Return [x, y] of the center of cell containing provided text 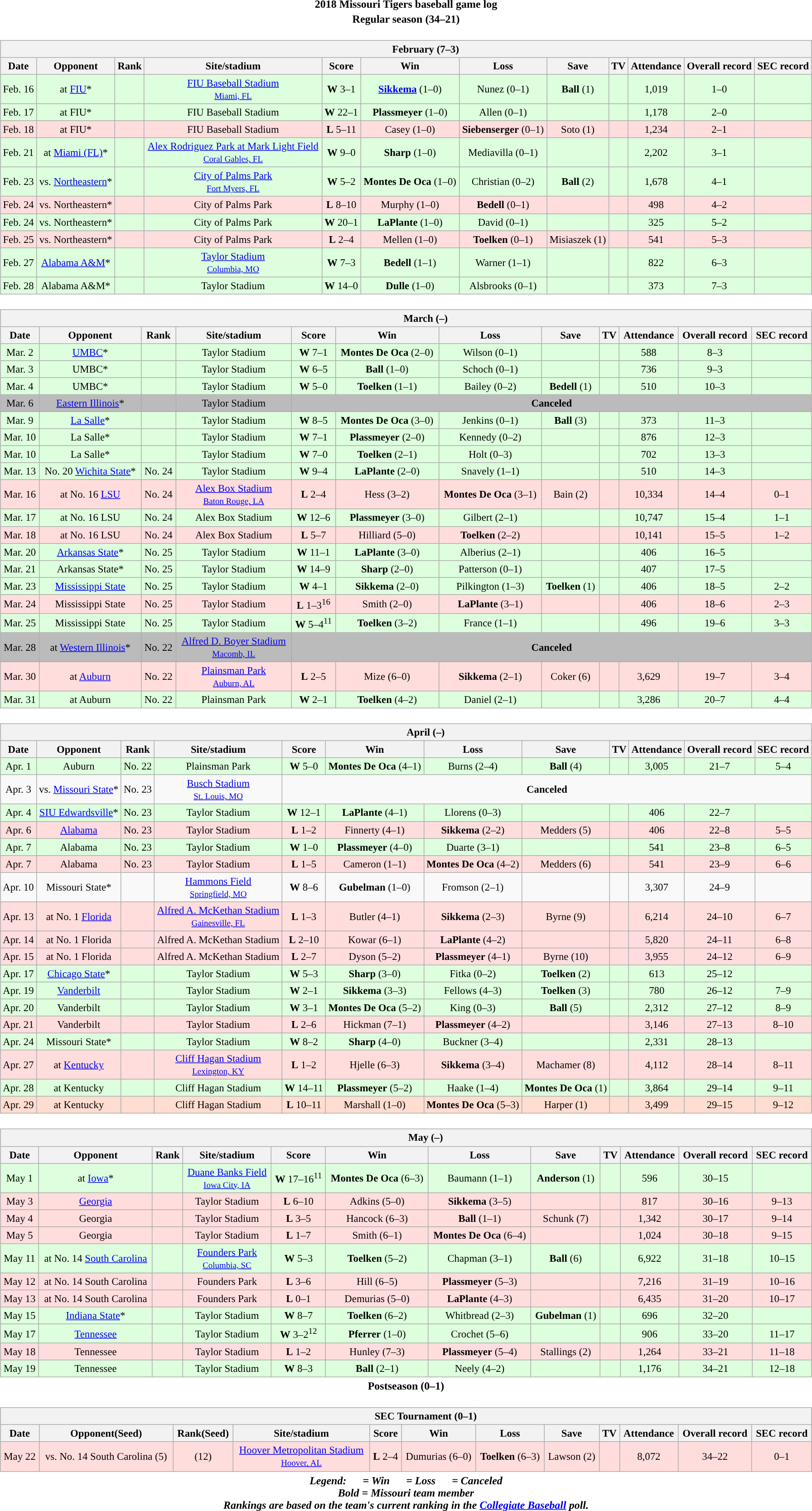
3,499 [657, 1105]
Fromson (2–1) [473, 887]
Harper (1) [566, 1105]
Mar. 20 [20, 552]
23–9 [720, 864]
16–5 [715, 552]
Hess (3–2) [387, 495]
Feb. 27 [19, 262]
18–6 [715, 604]
W 8–7 [299, 1316]
2,312 [657, 1007]
4–2 [720, 205]
Toelken (0–1) [503, 239]
Montes De Oca (3–1) [490, 495]
Feb. 28 [19, 286]
Mar. 31 [20, 700]
Plassmeyer (4–0) [375, 847]
Opponent(Seed) [106, 1434]
23–8 [720, 847]
W 8–5 [314, 420]
L 3–5 [299, 1218]
Bain (2) [570, 495]
24–12 [720, 957]
498 [656, 205]
496 [649, 623]
4–1 [720, 182]
24–10 [720, 916]
Byrne (10) [566, 957]
L 2–7 [304, 957]
LaPlante (3–1) [490, 604]
May 1 [20, 1178]
L 1–316 [314, 604]
Nunez (0–1) [503, 89]
May 15 [20, 1316]
Bedell (1) [570, 386]
Bedell (0–1) [503, 205]
Mar. 21 [20, 569]
Marshall (1–0) [375, 1105]
at Iowa* [96, 1178]
Ball (1–1) [479, 1218]
8–11 [783, 1065]
9–12 [783, 1105]
Hilliard (5–0) [387, 535]
24–9 [720, 887]
10–15 [782, 1258]
12–3 [715, 437]
1,234 [656, 130]
Coker (6) [570, 676]
vs. Missouri State* [79, 789]
1,264 [649, 1352]
No. 20 Wichita State* [90, 471]
7–9 [783, 991]
8,072 [649, 1457]
1,678 [656, 182]
Apr. 10 [19, 887]
L 2–10 [304, 940]
Apr. 24 [19, 1042]
Pferrer (1–0) [377, 1333]
Montes De Oca (2–0) [387, 352]
6,922 [649, 1258]
Kowar (6–1) [375, 940]
Apr. 27 [19, 1065]
Apr. 6 [19, 830]
1,342 [649, 1218]
Burns (2–4) [473, 766]
Mize (6–0) [387, 676]
30–16 [715, 1201]
Crochet (5–6) [479, 1333]
Feb. 23 [19, 182]
8–9 [783, 1007]
Mar. 28 [20, 647]
L 5–7 [314, 535]
Duarte (3–1) [473, 847]
FIU Baseball StadiumMiami, FL [233, 89]
May 19 [20, 1369]
Holt (0–3) [490, 455]
8–3 [715, 352]
325 [656, 222]
Apr. 21 [19, 1025]
3,146 [657, 1025]
34–21 [715, 1369]
Ball (1) [578, 89]
Toelken (2–1) [387, 455]
Schoch (0–1) [490, 369]
W 12–1 [304, 813]
May 12 [20, 1282]
20–7 [715, 700]
W 7–3 [341, 262]
6,214 [657, 916]
May 18 [20, 1352]
596 [649, 1178]
May 22 [20, 1457]
Pilkington (1–3) [490, 586]
5,820 [657, 940]
Montes De Oca (3–0) [387, 420]
32–20 [715, 1316]
1,176 [649, 1369]
Montes De Oca (6–4) [479, 1235]
1–0 [720, 89]
Toelken (1) [570, 586]
Mar. 9 [20, 420]
9–11 [783, 1088]
SIU Edwardsville* [79, 813]
Apr. 4 [19, 813]
Mar. 2 [20, 352]
21–7 [720, 766]
1–1 [782, 518]
Sikkema (2–0) [387, 586]
6–6 [783, 864]
W 4–1 [314, 586]
Sharp (4–0) [375, 1042]
W 8–6 [304, 887]
Sikkema (3–3) [375, 991]
6–5 [783, 847]
David (0–1) [503, 222]
30–17 [715, 1218]
Patterson (0–1) [490, 569]
Feb. 21 [19, 152]
Hoover Metropolitan StadiumHoover, AL [301, 1457]
Plassmeyer (3–0) [387, 518]
May 5 [20, 1235]
Allen (0–1) [503, 112]
L 6–10 [299, 1201]
LaPlante (4–1) [375, 813]
Rank(Seed) [203, 1434]
W 5–411 [314, 623]
Alfred D. Boyer StadiumMacomb, IL [234, 647]
Toelken (2) [566, 973]
Dyson (5–2) [375, 957]
31–18 [715, 1258]
Ball (6) [565, 1258]
10–17 [782, 1298]
Siebenserger (0–1) [503, 130]
Montes De Oca (1–0) [410, 182]
Toelken (2–2) [490, 535]
W 8–3 [299, 1369]
822 [656, 262]
W 3–212 [299, 1333]
Gilbert (2–1) [490, 518]
28–14 [720, 1065]
Ball (3) [570, 420]
11–3 [715, 420]
King (0–3) [473, 1007]
Alex Box StadiumBaton Rouge, LA [234, 495]
19–6 [715, 623]
3,005 [657, 766]
3,286 [649, 700]
5–5 [783, 830]
Christian (0–2) [503, 182]
Sikkema (3–4) [473, 1065]
27–12 [720, 1007]
Cameron (1–1) [375, 864]
5–3 [720, 239]
25–12 [720, 973]
18–5 [715, 586]
May (–) [406, 1138]
Hammons FieldSpringfield, MO [218, 887]
Gubelman (1–0) [375, 887]
Sikkema (2–3) [473, 916]
6–8 [783, 940]
L 1–3 [304, 916]
Dumurias (6–0) [439, 1457]
3,864 [657, 1088]
Daniel (2–1) [490, 700]
W 14–0 [341, 286]
Hancock (6–3) [377, 1218]
Apr. 15 [19, 957]
Fitka (0–2) [473, 973]
L 2–6 [304, 1025]
Apr. 3 [19, 789]
L 8–10 [341, 205]
Feb. 17 [19, 112]
19–7 [715, 676]
W 9–0 [341, 152]
February (7–3) [406, 49]
Fellows (4–3) [473, 991]
City of Palms ParkFort Myers, FL [233, 182]
2–0 [720, 112]
vs. No. 14 South Carolina (5) [106, 1457]
3,629 [649, 676]
LaPlante (3–0) [387, 552]
Alfred A. McKethan StadiumGainesville, FL [218, 916]
10–16 [782, 1282]
W 20–1 [341, 222]
Plainsman ParkAuburn, AL [234, 676]
14–3 [715, 471]
2–1 [720, 130]
at Western Illinois* [90, 647]
15–5 [715, 535]
10,747 [649, 518]
Apr. 14 [19, 940]
613 [657, 973]
Baumann (1–1) [479, 1178]
Butler (4–1) [375, 916]
14–4 [715, 495]
W 9–4 [314, 471]
W 14–9 [314, 569]
Eastern Illinois* [90, 403]
Whitbread (2–3) [479, 1316]
Plassmeyer (5–2) [375, 1088]
W 12–6 [314, 518]
3–4 [782, 676]
Misiaszek (1) [578, 239]
10,334 [649, 495]
Toelken (3) [566, 991]
1,019 [656, 89]
Mar. 3 [20, 369]
Feb. 18 [19, 130]
Dulle (1–0) [410, 286]
Smith (6–1) [377, 1235]
W 11–1 [314, 552]
5–2 [720, 222]
Llorens (0–3) [473, 813]
Stallings (2) [565, 1352]
Warner (1–1) [503, 262]
Founders ParkColumbia, SC [227, 1258]
LaPlante (2–0) [387, 471]
May 4 [20, 1218]
24–11 [720, 940]
Mar. 30 [20, 676]
3,955 [657, 957]
28–13 [720, 1042]
27–13 [720, 1025]
Plassmeyer (4–1) [473, 957]
Montes De Oca (4–1) [375, 766]
Sikkema (2–2) [473, 830]
Mar. 4 [20, 386]
11–18 [782, 1352]
Chapman (3–1) [479, 1258]
W 14–11 [304, 1088]
12–18 [782, 1369]
5–4 [783, 766]
May 13 [20, 1298]
Snavely (1–1) [490, 471]
7–3 [720, 286]
Bedell (1–1) [410, 262]
Sharp (1–0) [410, 152]
Montes De Oca (1) [566, 1088]
Hunley (7–3) [377, 1352]
Feb. 16 [19, 89]
Ball (2) [578, 182]
7,216 [649, 1282]
Plassmeyer (2–0) [387, 437]
Toelken (1–1) [387, 386]
Montes De Oca (5–2) [375, 1007]
Ball (2–1) [377, 1369]
Alberius (2–1) [490, 552]
407 [649, 569]
1–2 [782, 535]
33–20 [715, 1333]
Taylor StadiumColumbia, MO [233, 262]
2–3 [782, 604]
SEC Tournament (0–1) [406, 1416]
Alsbrooks (0–1) [503, 286]
Soto (1) [578, 130]
L 1–7 [299, 1235]
Apr. 20 [19, 1007]
May 17 [20, 1333]
Neely (4–2) [479, 1369]
Toelken (6–2) [377, 1316]
Plassmeyer (5–3) [479, 1282]
Mar. 18 [20, 535]
Mar. 13 [20, 471]
March (–) [406, 318]
Mar. 17 [20, 518]
Ball (1–0) [387, 369]
Sikkema (1–0) [410, 89]
817 [649, 1201]
2,331 [657, 1042]
34–22 [715, 1457]
Apr. 29 [19, 1105]
April (–) [406, 732]
6,435 [649, 1298]
Feb. 25 [19, 239]
Hill (6–5) [377, 1282]
W 17–1611 [299, 1178]
22–7 [720, 813]
Anderson (1) [565, 1178]
Haake (1–4) [473, 1088]
11–17 [782, 1333]
29–14 [720, 1088]
LaPlante (4–2) [473, 940]
Indiana State* [96, 1316]
876 [649, 437]
9–3 [715, 369]
22–8 [720, 830]
3–1 [720, 152]
Mar. 16 [20, 495]
Adkins (5–0) [377, 1201]
Toelken (4–2) [387, 700]
W 6–5 [314, 369]
15–4 [715, 518]
Plassmeyer (4–2) [473, 1025]
L 3–6 [299, 1282]
Kennedy (0–2) [490, 437]
May 3 [20, 1201]
Gubelman (1) [565, 1316]
Plassmeyer (1–0) [410, 112]
W 8–2 [304, 1042]
Ball (4) [566, 766]
May 11 [20, 1258]
31–20 [715, 1298]
Mar. 24 [20, 604]
Sharp (3–0) [375, 973]
4–4 [782, 700]
696 [649, 1316]
Hjelle (6–3) [375, 1065]
L 1–5 [304, 864]
Buckner (3–4) [473, 1042]
Jenkins (0–1) [490, 420]
Duane Banks FieldIowa City, IA [227, 1178]
W 22–1 [341, 112]
10,141 [649, 535]
Apr. 17 [19, 973]
Mar. 23 [20, 586]
2,202 [656, 152]
Busch StadiumSt. Louis, MO [218, 789]
Toelken (6–3) [510, 1457]
3–3 [782, 623]
L 5–11 [341, 130]
Smith (2–0) [387, 604]
588 [649, 352]
1,178 [656, 112]
Wilson (0–1) [490, 352]
at Miami (FL)* [75, 152]
Montes De Oca (6–3) [377, 1178]
30–18 [715, 1235]
Chicago State* [79, 973]
Mellen (1–0) [410, 239]
Medders (5) [566, 830]
31–19 [715, 1282]
6–7 [783, 916]
Demurias (5–0) [377, 1298]
Mar. 6 [20, 403]
2–2 [782, 586]
1,024 [649, 1235]
Sikkema (3–5) [479, 1201]
Lawson (2) [572, 1457]
Cliff Hagan StadiumLexington, KY [218, 1065]
Bailey (0–2) [490, 386]
17–5 [715, 569]
702 [649, 455]
Montes De Oca (5–3) [473, 1105]
Toelken (3–2) [387, 623]
Medders (6) [566, 864]
Machamer (8) [566, 1065]
Alex Rodriguez Park at Mark Light FieldCoral Gables, FL [233, 152]
8–10 [783, 1025]
6–9 [783, 957]
33–21 [715, 1352]
736 [649, 369]
Apr. 19 [19, 991]
Mediavilla (0–1) [503, 152]
4,112 [657, 1065]
29–15 [720, 1105]
(12) [203, 1457]
France (1–1) [490, 623]
Schunk (7) [565, 1218]
Casey (1–0) [410, 130]
Sikkema (2–1) [490, 676]
W 7–0 [314, 455]
Ball (5) [566, 1007]
Murphy (1–0) [410, 205]
Finnerty (4–1) [375, 830]
LaPlante (1–0) [410, 222]
9–13 [782, 1201]
L 0–1 [299, 1298]
26–12 [720, 991]
Apr. 28 [19, 1088]
30–15 [715, 1178]
Auburn [79, 766]
Hickman (7–1) [375, 1025]
Plassmeyer (5–4) [479, 1352]
Mar. 25 [20, 623]
10–3 [715, 386]
Montes De Oca (4–2) [473, 864]
L 2–5 [314, 676]
9–14 [782, 1218]
9–15 [782, 1235]
W 1–0 [304, 847]
906 [649, 1333]
Sharp (2–0) [387, 569]
Apr. 13 [19, 916]
Apr. 1 [19, 766]
Byrne (9) [566, 916]
3,307 [657, 887]
13–3 [715, 455]
Toelken (5–2) [377, 1258]
6–3 [720, 262]
W 5–2 [341, 182]
LaPlante (4–3) [479, 1298]
L 10–11 [304, 1105]
780 [657, 991]
